Pinpoint the cell where the given text exists, returning its (X, Y) midpoint coordinate. 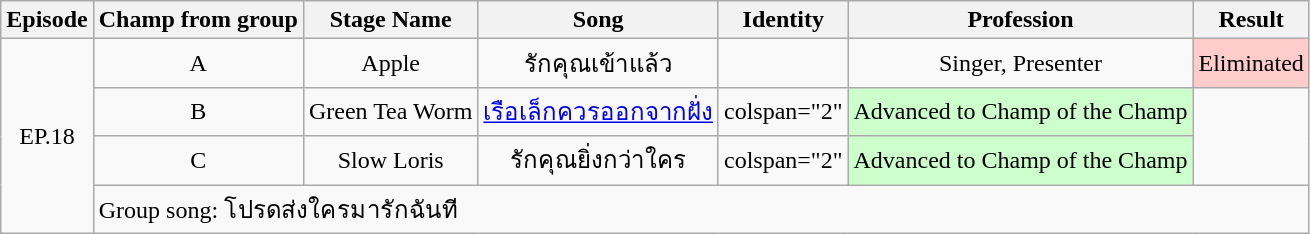
Identity (783, 20)
Song (598, 20)
Eliminated (1251, 64)
Profession (1020, 20)
Champ from group (198, 20)
Group song: โปรดส่งใครมารักฉันที (701, 208)
Green Tea Worm (390, 112)
Singer, Presenter (1020, 64)
EP.18 (47, 136)
เรือเล็กควรออกจากฝั่ง (598, 112)
Slow Loris (390, 160)
C (198, 160)
รักคุณเข้าแล้ว (598, 64)
รักคุณยิ่งกว่าใคร (598, 160)
Apple (390, 64)
Result (1251, 20)
B (198, 112)
Stage Name (390, 20)
A (198, 64)
Episode (47, 20)
